Locate the cell with the specified text and output its [X, Y] center coordinate. 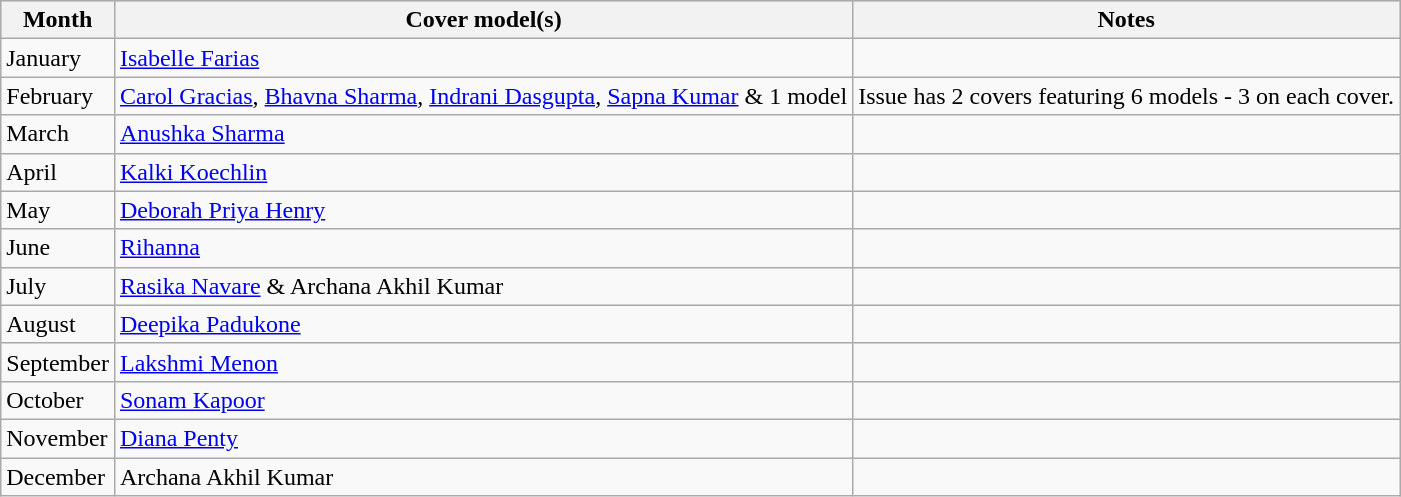
Sonam Kapoor [483, 400]
December [58, 477]
Isabelle Farias [483, 58]
Archana Akhil Kumar [483, 477]
Rihanna [483, 248]
Diana Penty [483, 438]
Lakshmi Menon [483, 362]
March [58, 134]
November [58, 438]
October [58, 400]
May [58, 210]
April [58, 172]
Cover model(s) [483, 20]
Kalki Koechlin [483, 172]
Deborah Priya Henry [483, 210]
Deepika Padukone [483, 324]
January [58, 58]
August [58, 324]
Anushka Sharma [483, 134]
September [58, 362]
Issue has 2 covers featuring 6 models - 3 on each cover. [1126, 96]
June [58, 248]
July [58, 286]
Carol Gracias, Bhavna Sharma, Indrani Dasgupta, Sapna Kumar & 1 model [483, 96]
Rasika Navare & Archana Akhil Kumar [483, 286]
Month [58, 20]
Notes [1126, 20]
February [58, 96]
